Detect which cell encompasses the target text, then output its (x, y) center coordinate. 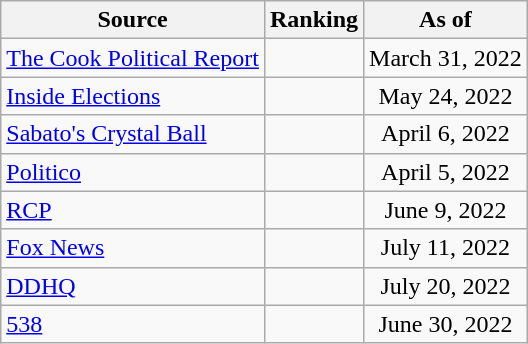
As of (446, 20)
June 9, 2022 (446, 210)
DDHQ (133, 286)
Source (133, 20)
538 (133, 324)
June 30, 2022 (446, 324)
May 24, 2022 (446, 96)
Fox News (133, 248)
Sabato's Crystal Ball (133, 134)
Ranking (314, 20)
Inside Elections (133, 96)
The Cook Political Report (133, 58)
Politico (133, 172)
March 31, 2022 (446, 58)
July 11, 2022 (446, 248)
July 20, 2022 (446, 286)
RCP (133, 210)
April 6, 2022 (446, 134)
April 5, 2022 (446, 172)
